Search for the cell housing the specified text and yield its [x, y] center coordinate. 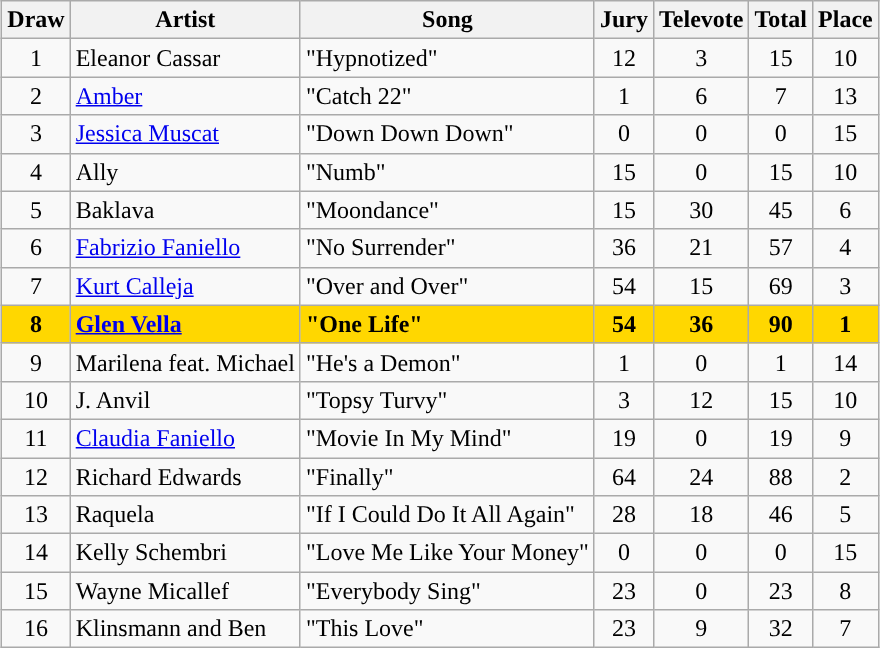
46 [781, 515]
21 [700, 248]
"Catch 22" [447, 96]
"Over and Over" [447, 286]
88 [781, 477]
Jessica Muscat [185, 134]
30 [700, 210]
J. Anvil [185, 400]
"Movie In My Mind" [447, 438]
"One Life" [447, 324]
"Love Me Like Your Money" [447, 553]
Total [781, 20]
Amber [185, 96]
32 [781, 629]
69 [781, 286]
"Moondance" [447, 210]
45 [781, 210]
Klinsmann and Ben [185, 629]
Richard Edwards [185, 477]
11 [36, 438]
Draw [36, 20]
"Down Down Down" [447, 134]
"If I Could Do It All Again" [447, 515]
"Finally" [447, 477]
"No Surrender" [447, 248]
Claudia Faniello [185, 438]
24 [700, 477]
"He's a Demon" [447, 362]
Place [846, 20]
Televote [700, 20]
Marilena feat. Michael [185, 362]
Fabrizio Faniello [185, 248]
16 [36, 629]
Song [447, 20]
Wayne Micallef [185, 591]
"Everybody Sing" [447, 591]
Raquela [185, 515]
Artist [185, 20]
64 [624, 477]
Kelly Schembri [185, 553]
"Numb" [447, 172]
Kurt Calleja [185, 286]
Baklava [185, 210]
Eleanor Cassar [185, 58]
18 [700, 515]
Jury [624, 20]
"Hypnotized" [447, 58]
Glen Vella [185, 324]
90 [781, 324]
"Topsy Turvy" [447, 400]
57 [781, 248]
Ally [185, 172]
28 [624, 515]
"This Love" [447, 629]
